Identify which cell holds the provided text, then report its (X, Y) central coordinate. 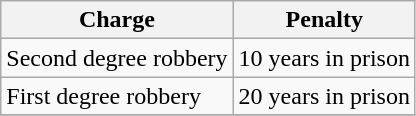
Charge (117, 20)
First degree robbery (117, 96)
20 years in prison (324, 96)
10 years in prison (324, 58)
Second degree robbery (117, 58)
Penalty (324, 20)
